Search for the cell housing the specified text and yield its (x, y) center coordinate. 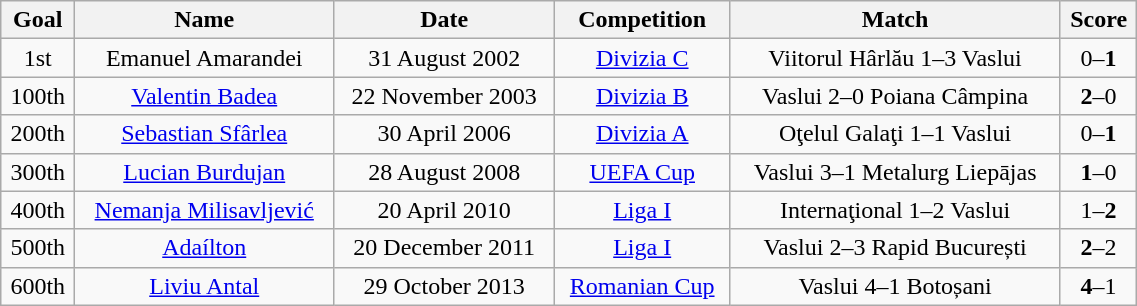
Valentin Badea (204, 96)
500th (38, 248)
UEFA Cup (642, 172)
20 December 2011 (444, 248)
2–2 (1098, 248)
Date (444, 20)
Nemanja Milisavljević (204, 210)
29 October 2013 (444, 286)
Score (1098, 20)
Goal (38, 20)
Vaslui 3–1 Metalurg Liepājas (896, 172)
600th (38, 286)
Name (204, 20)
200th (38, 134)
Lucian Burdujan (204, 172)
1st (38, 58)
1–0 (1098, 172)
Divizia A (642, 134)
Liviu Antal (204, 286)
100th (38, 96)
31 August 2002 (444, 58)
Romanian Cup (642, 286)
Emanuel Amarandei (204, 58)
Vaslui 2–0 Poiana Câmpina (896, 96)
2–0 (1098, 96)
30 April 2006 (444, 134)
4–1 (1098, 286)
Internaţional 1–2 Vaslui (896, 210)
300th (38, 172)
Divizia B (642, 96)
Match (896, 20)
Competition (642, 20)
Divizia C (642, 58)
Vaslui 2–3 Rapid București (896, 248)
400th (38, 210)
20 April 2010 (444, 210)
Sebastian Sfârlea (204, 134)
Oţelul Galaţi 1–1 Vaslui (896, 134)
Viitorul Hârlău 1–3 Vaslui (896, 58)
Adaílton (204, 248)
Vaslui 4–1 Botoșani (896, 286)
1–2 (1098, 210)
28 August 2008 (444, 172)
22 November 2003 (444, 96)
